Return the [X, Y] coordinate for the center point of the cell that contains the specified text.  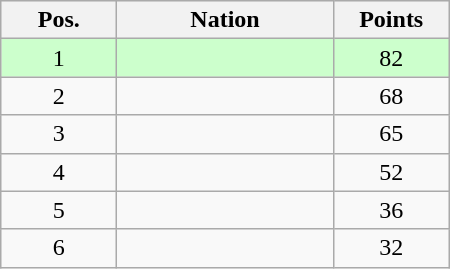
5 [59, 210]
32 [391, 248]
Nation [225, 20]
68 [391, 96]
52 [391, 172]
65 [391, 134]
82 [391, 58]
Pos. [59, 20]
1 [59, 58]
36 [391, 210]
3 [59, 134]
4 [59, 172]
6 [59, 248]
2 [59, 96]
Points [391, 20]
